Scan for the cell matching the given text and deliver its (X, Y) coordinate at center. 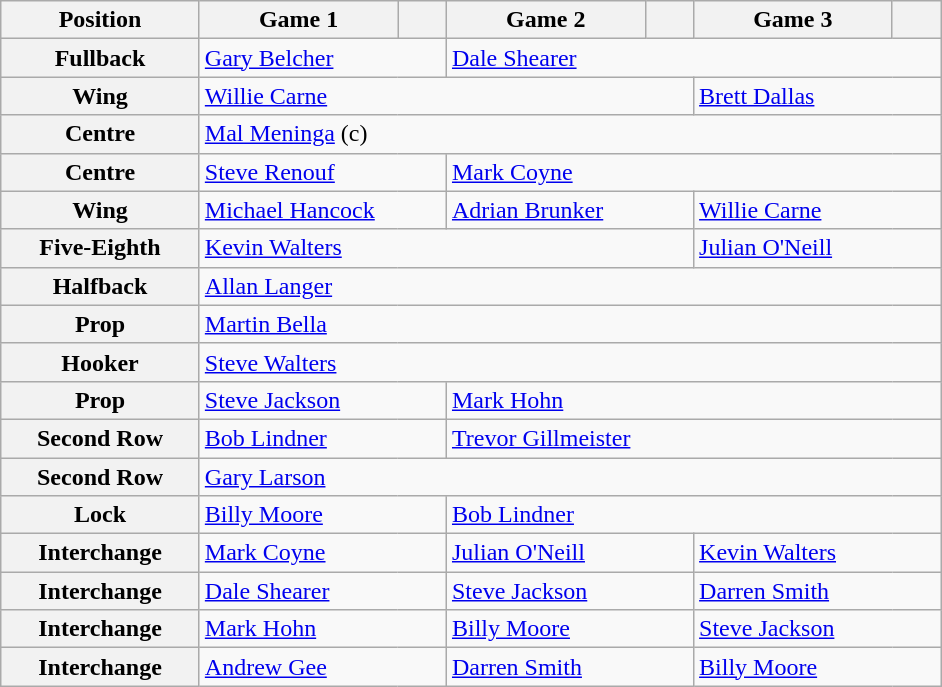
Position (100, 20)
Steve Walters (570, 362)
Halfback (100, 286)
Brett Dallas (818, 96)
Gary Larson (570, 477)
Andrew Gee (322, 667)
Fullback (100, 58)
Five-Eighth (100, 248)
Game 1 (298, 20)
Trevor Gillmeister (693, 438)
Lock (100, 515)
Game 3 (794, 20)
Mal Meninga (c) (570, 134)
Adrian Brunker (570, 210)
Game 2 (546, 20)
Gary Belcher (322, 58)
Michael Hancock (322, 210)
Steve Renouf (322, 172)
Martin Bella (570, 324)
Hooker (100, 362)
Allan Langer (570, 286)
